Pinpoint the cell where the given text exists, returning its (x, y) midpoint coordinate. 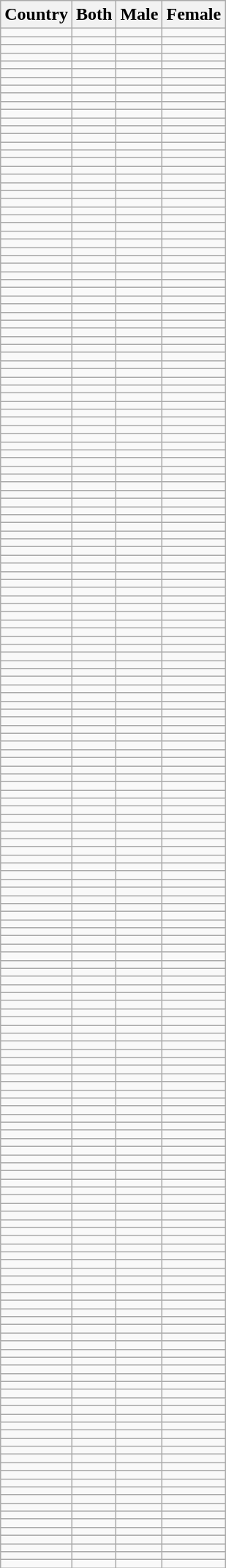
Both (94, 15)
Female (194, 15)
Country (37, 15)
Male (139, 15)
